Find where the given text appears and provide that cell's center as [x, y] coordinate. 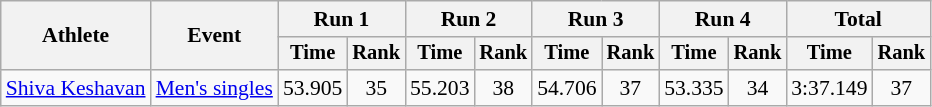
Event [214, 36]
Total [858, 19]
3:37.149 [829, 88]
Run 3 [596, 19]
35 [376, 88]
38 [503, 88]
34 [758, 88]
54.706 [566, 88]
53.335 [694, 88]
Shiva Keshavan [76, 88]
Run 2 [468, 19]
Men's singles [214, 88]
Run 4 [722, 19]
55.203 [440, 88]
Athlete [76, 36]
53.905 [312, 88]
Run 1 [342, 19]
